Capture the cell that displays the provided text and extract its (X, Y) central coordinate. 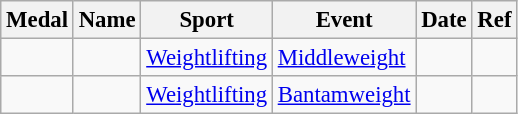
Middleweight (344, 58)
Bantamweight (344, 95)
Event (344, 20)
Ref (494, 20)
Date (444, 20)
Medal (38, 20)
Name (107, 20)
Sport (207, 20)
